Search for the cell housing the specified text and yield its [x, y] center coordinate. 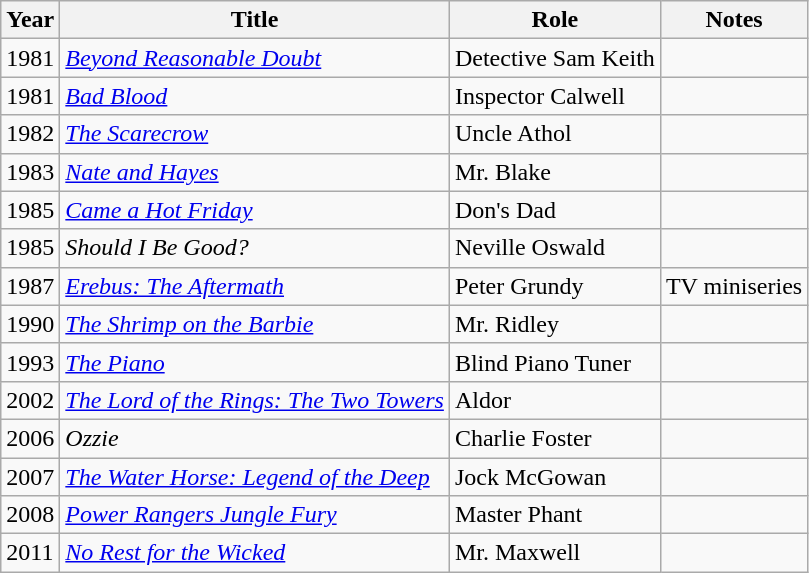
Ozzie [255, 438]
1987 [30, 286]
Jock McGowan [554, 477]
Blind Piano Tuner [554, 362]
Year [30, 20]
Beyond Reasonable Doubt [255, 58]
Detective Sam Keith [554, 58]
1993 [30, 362]
No Rest for the Wicked [255, 553]
The Shrimp on the Barbie [255, 324]
Inspector Calwell [554, 96]
Nate and Hayes [255, 172]
1983 [30, 172]
1990 [30, 324]
Mr. Maxwell [554, 553]
Mr. Ridley [554, 324]
TV miniseries [734, 286]
The Piano [255, 362]
2002 [30, 400]
Charlie Foster [554, 438]
Master Phant [554, 515]
Role [554, 20]
The Water Horse: Legend of the Deep [255, 477]
2008 [30, 515]
Aldor [554, 400]
Neville Oswald [554, 248]
Came a Hot Friday [255, 210]
Title [255, 20]
Notes [734, 20]
2011 [30, 553]
Should I Be Good? [255, 248]
Bad Blood [255, 96]
2006 [30, 438]
2007 [30, 477]
The Lord of the Rings: The Two Towers [255, 400]
Peter Grundy [554, 286]
Erebus: The Aftermath [255, 286]
The Scarecrow [255, 134]
Power Rangers Jungle Fury [255, 515]
Don's Dad [554, 210]
Mr. Blake [554, 172]
1982 [30, 134]
Uncle Athol [554, 134]
